Return (x, y) of the center of cell containing provided text 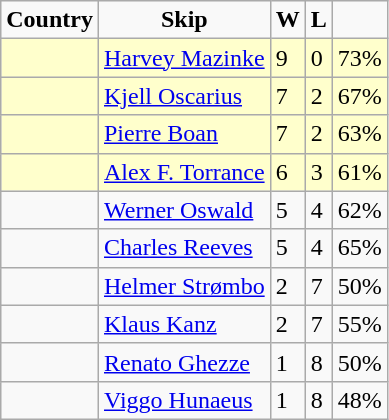
Alex F. Torrance (184, 172)
73% (360, 58)
48% (360, 400)
65% (360, 248)
61% (360, 172)
Skip (184, 20)
Pierre Boan (184, 134)
0 (318, 58)
L (318, 20)
67% (360, 96)
Harvey Mazinke (184, 58)
Klaus Kanz (184, 324)
6 (288, 172)
63% (360, 134)
Helmer Strømbo (184, 286)
Viggo Hunaeus (184, 400)
W (288, 20)
Werner Oswald (184, 210)
62% (360, 210)
3 (318, 172)
Country (50, 20)
9 (288, 58)
Kjell Oscarius (184, 96)
55% (360, 324)
Renato Ghezze (184, 362)
Charles Reeves (184, 248)
